Determine the (X, Y) coordinate at the center of the cell enclosing the given text.  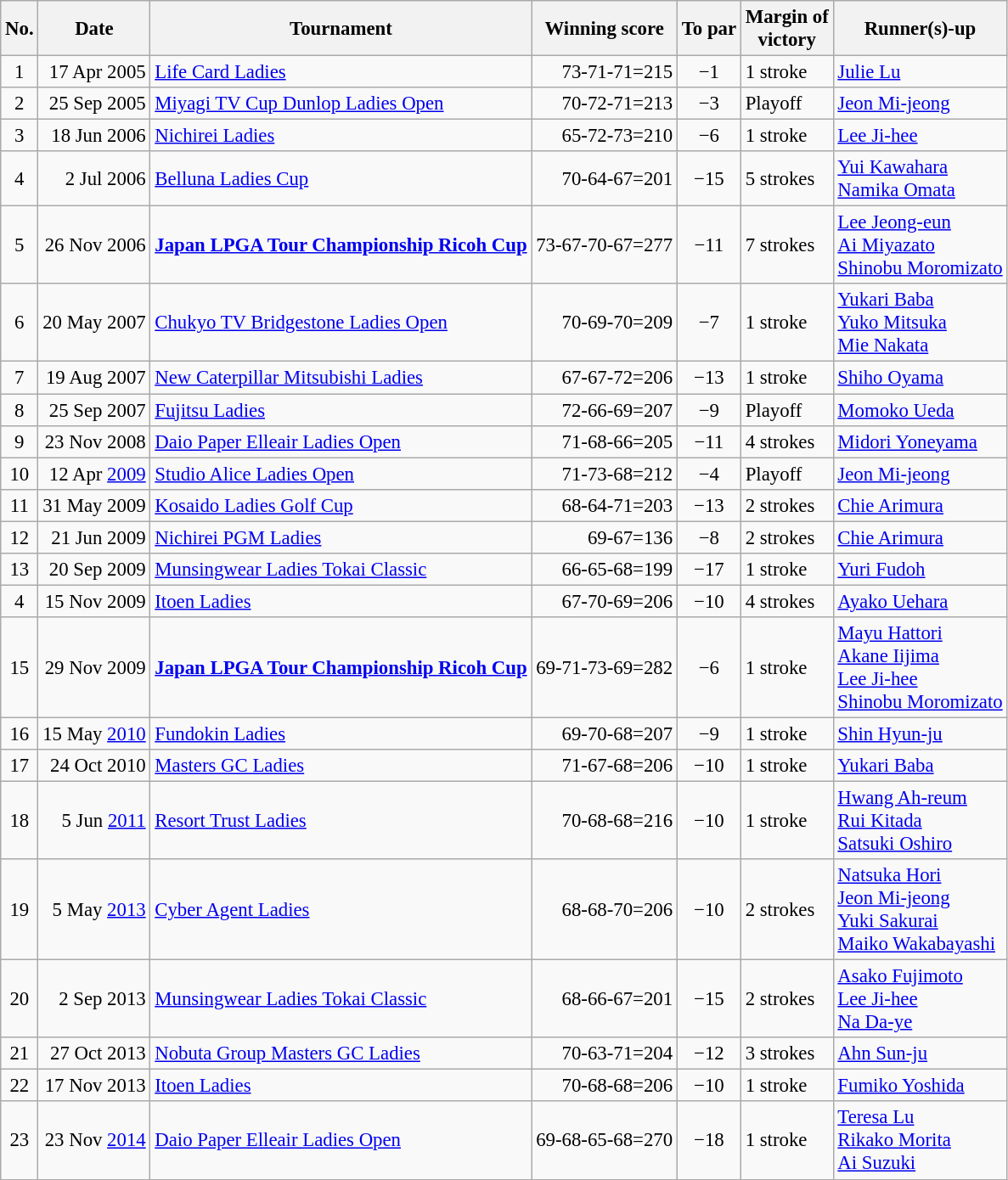
8 (20, 410)
20 May 2007 (94, 323)
To par (708, 29)
Yukari Baba Yuko Mitsuka Mie Nakata (921, 323)
15 (20, 667)
Julie Lu (921, 72)
Nichirei PGM Ladies (341, 537)
29 Nov 2009 (94, 667)
5 strokes (786, 178)
68-66-67=201 (605, 999)
Yukari Baba (921, 766)
17 (20, 766)
23 Nov 2014 (94, 1141)
Kosaido Ladies Golf Cup (341, 505)
19 (20, 910)
Mayu Hattori Akane Iijima Lee Ji-hee Shinobu Moromizato (921, 667)
73-71-71=215 (605, 72)
Shin Hyun-ju (921, 733)
Resort Trust Ladies (341, 821)
20 Sep 2009 (94, 570)
Natsuka Hori Jeon Mi-jeong Yuki Sakurai Maiko Wakabayashi (921, 910)
7 (20, 378)
Midori Yoneyama (921, 441)
21 Jun 2009 (94, 537)
15 May 2010 (94, 733)
70-69-70=209 (605, 323)
21 (20, 1054)
65-72-73=210 (605, 136)
New Caterpillar Mitsubishi Ladies (341, 378)
Yui Kawahara Namika Omata (921, 178)
Nichirei Ladies (341, 136)
6 (20, 323)
69-68-65-68=270 (605, 1141)
−17 (708, 570)
71-67-68=206 (605, 766)
70-64-67=201 (605, 178)
17 Apr 2005 (94, 72)
16 (20, 733)
5 Jun 2011 (94, 821)
23 (20, 1141)
31 May 2009 (94, 505)
71-68-66=205 (605, 441)
22 (20, 1086)
Belluna Ladies Cup (341, 178)
−8 (708, 537)
−12 (708, 1054)
Yuri Fudoh (921, 570)
Studio Alice Ladies Open (341, 474)
Margin ofvictory (786, 29)
Life Card Ladies (341, 72)
Momoko Ueda (921, 410)
66-65-68=199 (605, 570)
Teresa Lu Rikako Morita Ai Suzuki (921, 1141)
69-71-73-69=282 (605, 667)
No. (20, 29)
17 Nov 2013 (94, 1086)
68-68-70=206 (605, 910)
1 (20, 72)
69-67=136 (605, 537)
Lee Ji-hee (921, 136)
Tournament (341, 29)
25 Sep 2007 (94, 410)
18 Jun 2006 (94, 136)
19 Aug 2007 (94, 378)
−3 (708, 104)
Chukyo TV Bridgestone Ladies Open (341, 323)
12 (20, 537)
Shiho Oyama (921, 378)
Fumiko Yoshida (921, 1086)
−1 (708, 72)
71-73-68=212 (605, 474)
72-66-69=207 (605, 410)
9 (20, 441)
3 strokes (786, 1054)
Fundokin Ladies (341, 733)
2 Jul 2006 (94, 178)
Hwang Ah-reum Rui Kitada Satsuki Oshiro (921, 821)
20 (20, 999)
−7 (708, 323)
Runner(s)-up (921, 29)
10 (20, 474)
70-63-71=204 (605, 1054)
Fujitsu Ladies (341, 410)
70-68-68=206 (605, 1086)
Nobuta Group Masters GC Ladies (341, 1054)
25 Sep 2005 (94, 104)
7 strokes (786, 245)
12 Apr 2009 (94, 474)
67-70-69=206 (605, 601)
−4 (708, 474)
11 (20, 505)
5 (20, 245)
Winning score (605, 29)
24 Oct 2010 (94, 766)
73-67-70-67=277 (605, 245)
Asako Fujimoto Lee Ji-hee Na Da-ye (921, 999)
70-72-71=213 (605, 104)
27 Oct 2013 (94, 1054)
Ahn Sun-ju (921, 1054)
15 Nov 2009 (94, 601)
5 May 2013 (94, 910)
3 (20, 136)
2 Sep 2013 (94, 999)
70-68-68=216 (605, 821)
Masters GC Ladies (341, 766)
Ayako Uehara (921, 601)
−18 (708, 1141)
2 (20, 104)
23 Nov 2008 (94, 441)
Cyber Agent Ladies (341, 910)
Miyagi TV Cup Dunlop Ladies Open (341, 104)
Date (94, 29)
68-64-71=203 (605, 505)
67-67-72=206 (605, 378)
26 Nov 2006 (94, 245)
18 (20, 821)
69-70-68=207 (605, 733)
Lee Jeong-eun Ai Miyazato Shinobu Moromizato (921, 245)
13 (20, 570)
